Output the [x, y] coordinate of the center of the cell containing the given text.  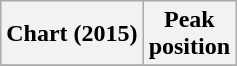
Peak position [189, 34]
Chart (2015) [72, 34]
